Determine the (x, y) coordinate at the center of the cell enclosing the given text.  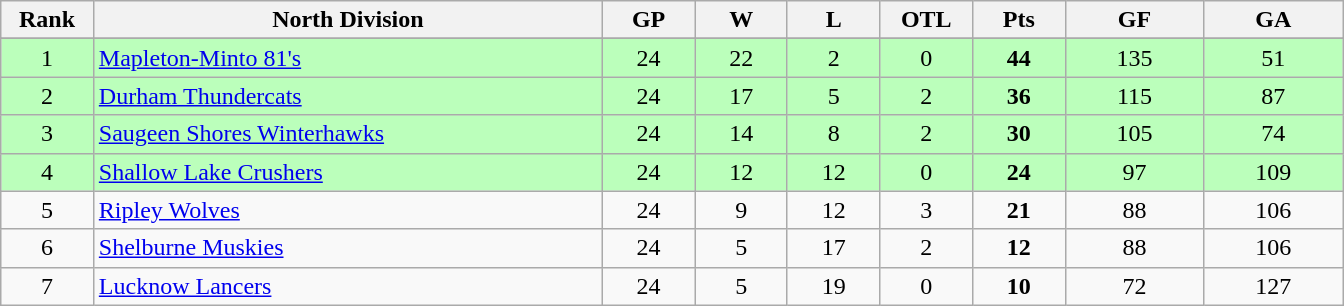
GP (648, 20)
19 (834, 286)
6 (48, 248)
97 (1134, 172)
Ripley Wolves (348, 210)
North Division (348, 20)
Rank (48, 20)
14 (742, 134)
51 (1274, 58)
GA (1274, 20)
4 (48, 172)
36 (1020, 96)
87 (1274, 96)
Mapleton-Minto 81's (348, 58)
10 (1020, 286)
22 (742, 58)
Pts (1020, 20)
8 (834, 134)
W (742, 20)
L (834, 20)
109 (1274, 172)
GF (1134, 20)
9 (742, 210)
72 (1134, 286)
21 (1020, 210)
115 (1134, 96)
105 (1134, 134)
Durham Thundercats (348, 96)
74 (1274, 134)
Shallow Lake Crushers (348, 172)
Lucknow Lancers (348, 286)
135 (1134, 58)
OTL (926, 20)
44 (1020, 58)
Saugeen Shores Winterhawks (348, 134)
1 (48, 58)
Shelburne Muskies (348, 248)
127 (1274, 286)
30 (1020, 134)
7 (48, 286)
